Locate the cell with the specified text and output its [x, y] center coordinate. 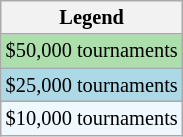
$50,000 tournaments [92, 51]
$10,000 tournaments [92, 118]
Legend [92, 17]
$25,000 tournaments [92, 85]
